For the text-containing cell, return its midpoint in (X, Y) coordinate format. 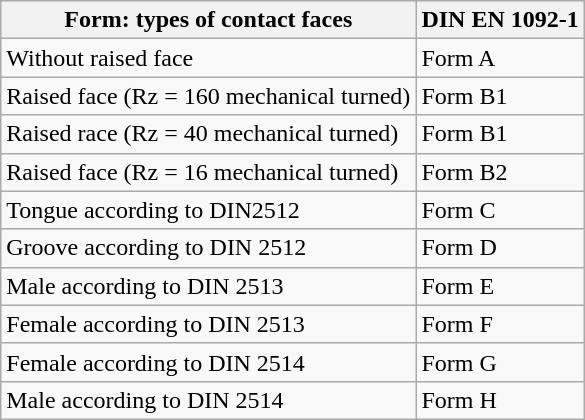
Form F (500, 324)
Form C (500, 210)
Form G (500, 362)
Raised face (Rz = 16 mechanical turned) (208, 172)
Form: types of contact faces (208, 20)
Without raised face (208, 58)
Groove according to DIN 2512 (208, 248)
Form A (500, 58)
DIN EN 1092-1 (500, 20)
Female according to DIN 2514 (208, 362)
Form H (500, 400)
Raised race (Rz = 40 mechanical turned) (208, 134)
Form B2 (500, 172)
Female according to DIN 2513 (208, 324)
Male according to DIN 2513 (208, 286)
Form D (500, 248)
Raised face (Rz = 160 mechanical turned) (208, 96)
Tongue according to DIN2512 (208, 210)
Male according to DIN 2514 (208, 400)
Form E (500, 286)
